Provide the [X, Y] coordinate of the cell's center where the given text is located.  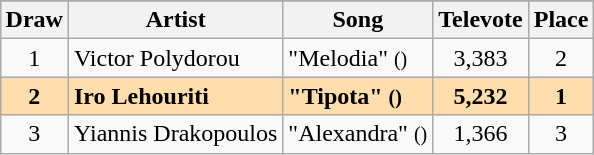
Yiannis Drakopoulos [175, 134]
Place [561, 20]
Artist [175, 20]
"Alexandra" () [358, 134]
"Melodia" () [358, 58]
Song [358, 20]
1,366 [480, 134]
Iro Lehouriti [175, 96]
"Tipota" () [358, 96]
Televote [480, 20]
5,232 [480, 96]
3,383 [480, 58]
Victor Polydorou [175, 58]
Draw [34, 20]
